Find where the given text appears and provide that cell's center as [X, Y] coordinate. 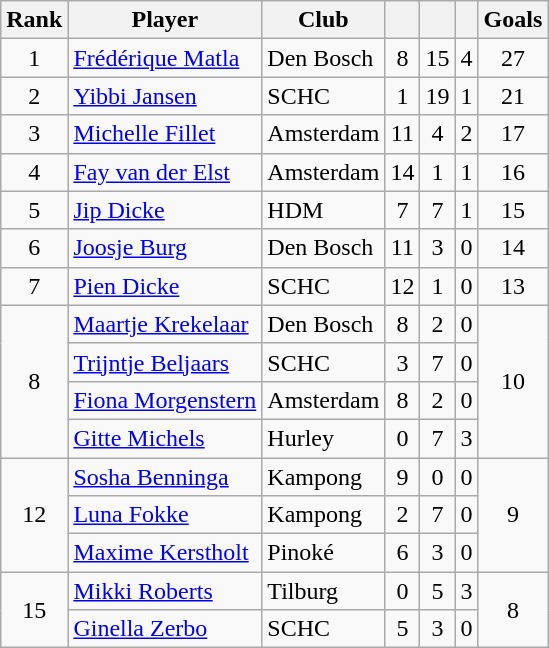
13 [513, 286]
Hurley [324, 438]
Club [324, 20]
Yibbi Jansen [165, 96]
Rank [34, 20]
Mikki Roberts [165, 591]
Gitte Michels [165, 438]
Sosha Benninga [165, 477]
Pinoké [324, 553]
Joosje Burg [165, 248]
Player [165, 20]
Tilburg [324, 591]
Luna Fokke [165, 515]
Fiona Morgenstern [165, 400]
17 [513, 134]
Pien Dicke [165, 286]
19 [438, 96]
Goals [513, 20]
21 [513, 96]
HDM [324, 210]
Trijntje Beljaars [165, 362]
Maartje Krekelaar [165, 324]
10 [513, 381]
Frédérique Matla [165, 58]
27 [513, 58]
16 [513, 172]
Michelle Fillet [165, 134]
Fay van der Elst [165, 172]
Jip Dicke [165, 210]
Maxime Kerstholt [165, 553]
Ginella Zerbo [165, 629]
